For the text-containing cell, return its midpoint in (x, y) coordinate format. 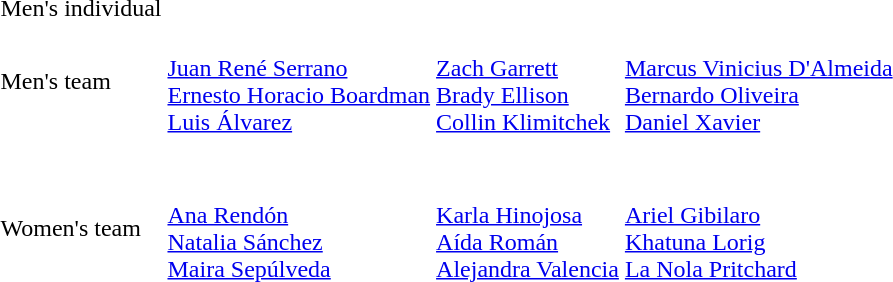
Zach Garrett Brady EllisonCollin Klimitchek (528, 82)
Juan René Serrano Ernesto Horacio BoardmanLuis Álvarez (299, 82)
